From the cell containing the given text, extract its center point as (X, Y) coordinate. 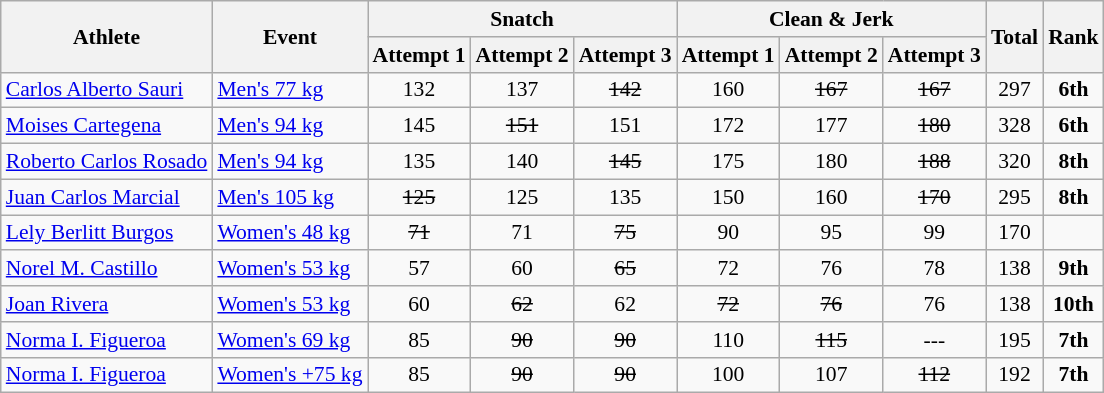
Juan Carlos Marcial (107, 197)
Norel M. Castillo (107, 269)
Women's 48 kg (290, 233)
Men's 77 kg (290, 90)
150 (728, 197)
328 (1014, 126)
Athlete (107, 36)
137 (522, 90)
Moises Cartegena (107, 126)
320 (1014, 162)
142 (626, 90)
10th (1074, 304)
Women's 69 kg (290, 340)
112 (934, 375)
132 (420, 90)
140 (522, 162)
Joan Rivera (107, 304)
195 (1014, 340)
295 (1014, 197)
175 (728, 162)
65 (626, 269)
75 (626, 233)
78 (934, 269)
177 (832, 126)
Clean & Jerk (832, 19)
Event (290, 36)
188 (934, 162)
Total (1014, 36)
172 (728, 126)
Rank (1074, 36)
107 (832, 375)
--- (934, 340)
297 (1014, 90)
Roberto Carlos Rosado (107, 162)
110 (728, 340)
192 (1014, 375)
115 (832, 340)
100 (728, 375)
Snatch (522, 19)
57 (420, 269)
Carlos Alberto Sauri (107, 90)
99 (934, 233)
95 (832, 233)
Lely Berlitt Burgos (107, 233)
Women's +75 kg (290, 375)
Men's 105 kg (290, 197)
9th (1074, 269)
